Capture the cell that displays the provided text and extract its [x, y] central coordinate. 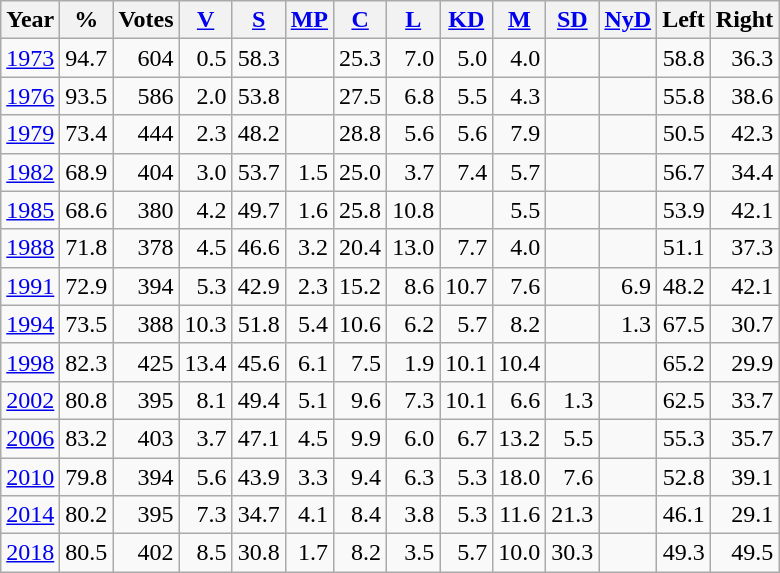
13.4 [206, 362]
47.1 [258, 438]
5.4 [309, 324]
404 [146, 172]
10.4 [520, 362]
45.6 [258, 362]
56.7 [684, 172]
2014 [30, 515]
18.0 [520, 477]
42.3 [744, 134]
2010 [30, 477]
Votes [146, 20]
8.4 [360, 515]
Left [684, 20]
5.1 [309, 400]
11.6 [520, 515]
1985 [30, 210]
378 [146, 248]
388 [146, 324]
1988 [30, 248]
SD [572, 20]
51.1 [684, 248]
50.5 [684, 134]
10.3 [206, 324]
71.8 [86, 248]
53.7 [258, 172]
6.8 [414, 96]
58.3 [258, 58]
5.0 [466, 58]
1.7 [309, 553]
83.2 [86, 438]
38.6 [744, 96]
1979 [30, 134]
94.7 [86, 58]
V [206, 20]
30.7 [744, 324]
34.4 [744, 172]
2.0 [206, 96]
6.6 [520, 400]
9.4 [360, 477]
1.6 [309, 210]
49.3 [684, 553]
52.8 [684, 477]
46.1 [684, 515]
46.6 [258, 248]
604 [146, 58]
73.4 [86, 134]
25.3 [360, 58]
2002 [30, 400]
7.5 [360, 362]
3.3 [309, 477]
33.7 [744, 400]
42.9 [258, 286]
6.9 [628, 286]
NyD [628, 20]
67.5 [684, 324]
28.8 [360, 134]
C [360, 20]
30.3 [572, 553]
80.2 [86, 515]
80.5 [86, 553]
39.1 [744, 477]
1.9 [414, 362]
25.0 [360, 172]
53.9 [684, 210]
10.6 [360, 324]
25.8 [360, 210]
30.8 [258, 553]
6.7 [466, 438]
2006 [30, 438]
M [520, 20]
73.5 [86, 324]
% [86, 20]
1973 [30, 58]
80.8 [86, 400]
7.4 [466, 172]
29.9 [744, 362]
10.8 [414, 210]
6.3 [414, 477]
68.9 [86, 172]
13.2 [520, 438]
29.1 [744, 515]
0.5 [206, 58]
55.3 [684, 438]
444 [146, 134]
82.3 [86, 362]
93.5 [86, 96]
43.9 [258, 477]
3.0 [206, 172]
55.8 [684, 96]
20.4 [360, 248]
10.0 [520, 553]
4.2 [206, 210]
Year [30, 20]
34.7 [258, 515]
7.9 [520, 134]
51.8 [258, 324]
9.6 [360, 400]
7.0 [414, 58]
KD [466, 20]
79.8 [86, 477]
1998 [30, 362]
8.1 [206, 400]
68.6 [86, 210]
403 [146, 438]
2018 [30, 553]
9.9 [360, 438]
49.5 [744, 553]
62.5 [684, 400]
4.3 [520, 96]
53.8 [258, 96]
15.2 [360, 286]
S [258, 20]
1.5 [309, 172]
72.9 [86, 286]
380 [146, 210]
58.8 [684, 58]
8.5 [206, 553]
65.2 [684, 362]
49.7 [258, 210]
L [414, 20]
425 [146, 362]
27.5 [360, 96]
13.0 [414, 248]
3.8 [414, 515]
1982 [30, 172]
1991 [30, 286]
49.4 [258, 400]
402 [146, 553]
37.3 [744, 248]
3.2 [309, 248]
6.1 [309, 362]
6.2 [414, 324]
Right [744, 20]
8.6 [414, 286]
MP [309, 20]
1976 [30, 96]
10.7 [466, 286]
7.7 [466, 248]
3.5 [414, 553]
21.3 [572, 515]
1994 [30, 324]
6.0 [414, 438]
4.1 [309, 515]
586 [146, 96]
35.7 [744, 438]
36.3 [744, 58]
